Capture the cell that displays the provided text and extract its (X, Y) central coordinate. 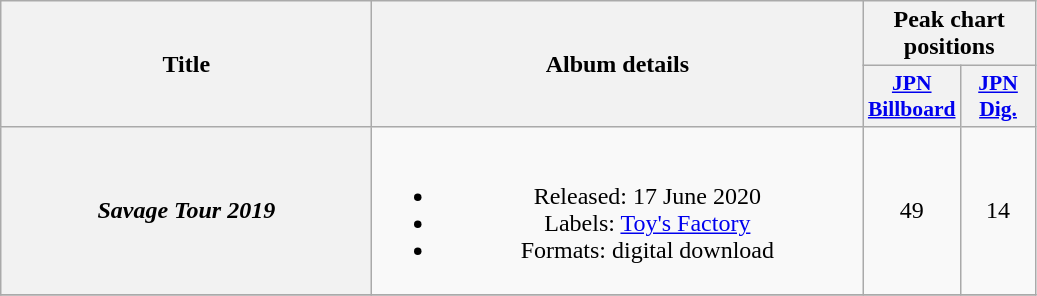
14 (998, 210)
JPNBillboard (912, 96)
Title (186, 64)
Album details (618, 64)
Peak chart positions (950, 34)
Released: 17 June 2020Labels: Toy's FactoryFormats: digital download (618, 210)
JPNDig. (998, 96)
Savage Tour 2019 (186, 210)
49 (912, 210)
